Pinpoint the cell where the given text exists, returning its (x, y) midpoint coordinate. 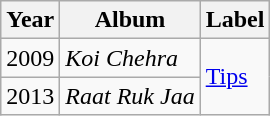
Year (30, 20)
Koi Chehra (130, 58)
Tips (235, 77)
Label (235, 20)
2009 (30, 58)
Raat Ruk Jaa (130, 96)
Album (130, 20)
2013 (30, 96)
